For the text-containing cell, return its midpoint in [X, Y] coordinate format. 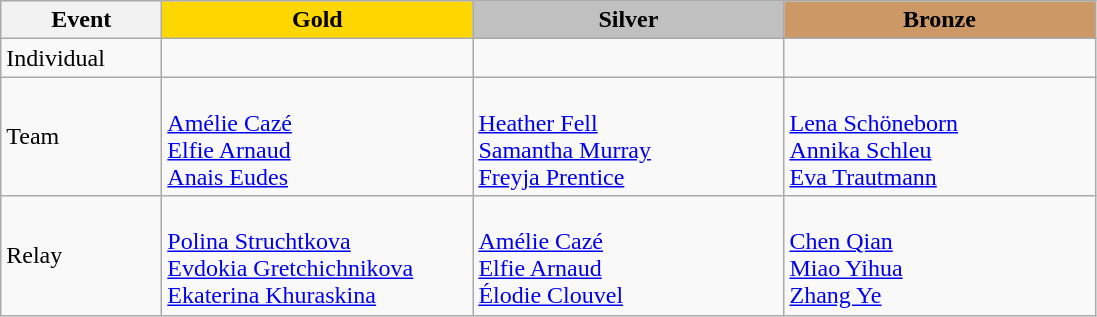
Team [82, 136]
Amélie Cazé Elfie Arnaud Élodie Clouvel [628, 256]
Relay [82, 256]
Bronze [940, 20]
Polina Struchtkova Evdokia Gretchichnikova Ekaterina Khuraskina [318, 256]
Gold [318, 20]
Silver [628, 20]
Individual [82, 58]
Lena Schöneborn Annika Schleu Eva Trautmann [940, 136]
Amélie Cazé Elfie Arnaud Anais Eudes [318, 136]
Heather Fell Samantha Murray Freyja Prentice [628, 136]
Chen Qian Miao YihuaZhang Ye [940, 256]
Event [82, 20]
